Output the [x, y] coordinate of the center of the cell containing the given text.  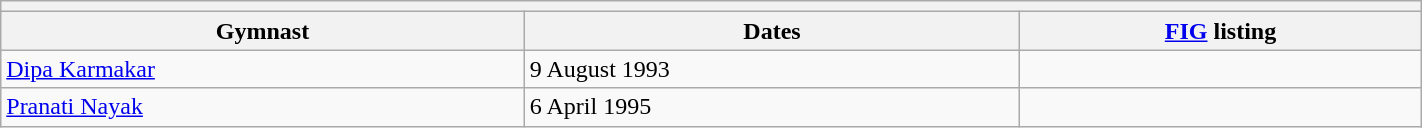
6 April 1995 [772, 107]
Dates [772, 31]
Gymnast [263, 31]
Pranati Nayak [263, 107]
9 August 1993 [772, 69]
Dipa Karmakar [263, 69]
FIG listing [1221, 31]
